Provide the [x, y] coordinate of the cell's center where the given text is located.  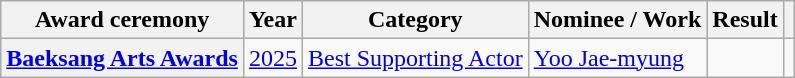
Result [745, 20]
Best Supporting Actor [415, 58]
Nominee / Work [618, 20]
Year [272, 20]
Award ceremony [122, 20]
Yoo Jae-myung [618, 58]
2025 [272, 58]
Baeksang Arts Awards [122, 58]
Category [415, 20]
